Scan for the cell matching the given text and deliver its (x, y) coordinate at center. 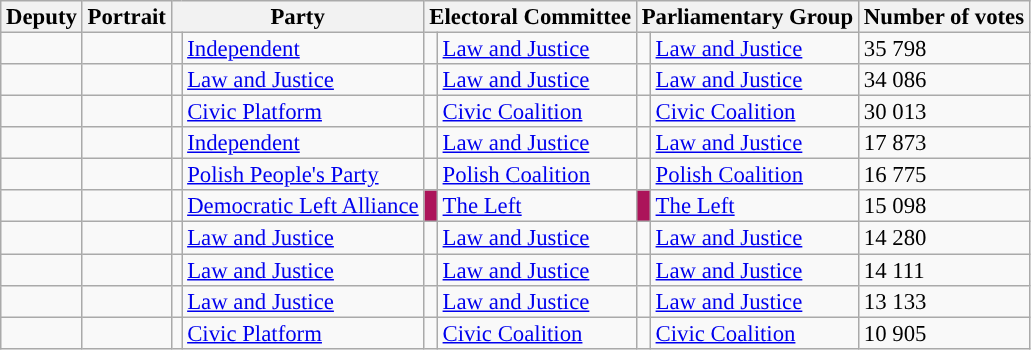
14 280 (944, 238)
Electoral Committee (530, 17)
15 098 (944, 206)
Deputy (42, 17)
34 086 (944, 80)
13 133 (944, 301)
Democratic Left Alliance (303, 206)
16 775 (944, 175)
30 013 (944, 112)
Parliamentary Group (747, 17)
17 873 (944, 143)
10 905 (944, 333)
Portrait (126, 17)
14 111 (944, 270)
35 798 (944, 49)
Number of votes (944, 17)
Polish People's Party (303, 175)
Party (298, 17)
